For the text-containing cell, return its midpoint in (X, Y) coordinate format. 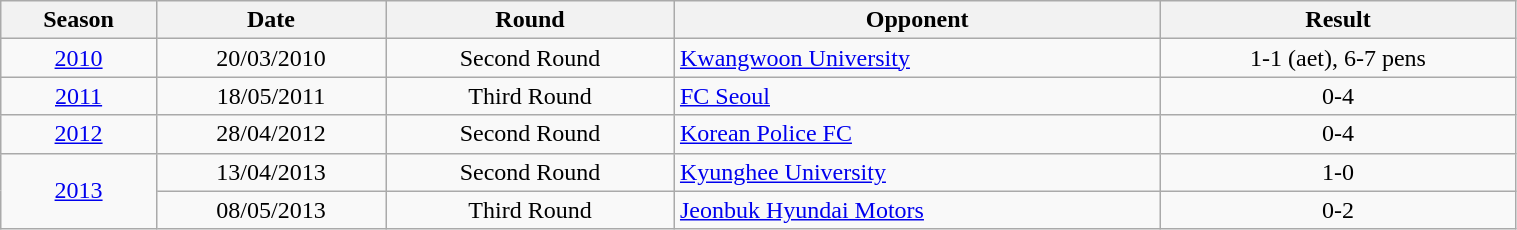
08/05/2013 (270, 210)
Jeonbuk Hyundai Motors (917, 210)
Date (270, 20)
28/04/2012 (270, 134)
13/04/2013 (270, 172)
Result (1338, 20)
Kyunghee University (917, 172)
Korean Police FC (917, 134)
1-1 (aet), 6-7 pens (1338, 58)
20/03/2010 (270, 58)
2012 (79, 134)
2011 (79, 96)
Opponent (917, 20)
Kwangwoon University (917, 58)
1-0 (1338, 172)
Round (530, 20)
18/05/2011 (270, 96)
0-2 (1338, 210)
FC Seoul (917, 96)
2010 (79, 58)
Season (79, 20)
2013 (79, 191)
